Determine the (X, Y) coordinate at the center of the cell enclosing the given text.  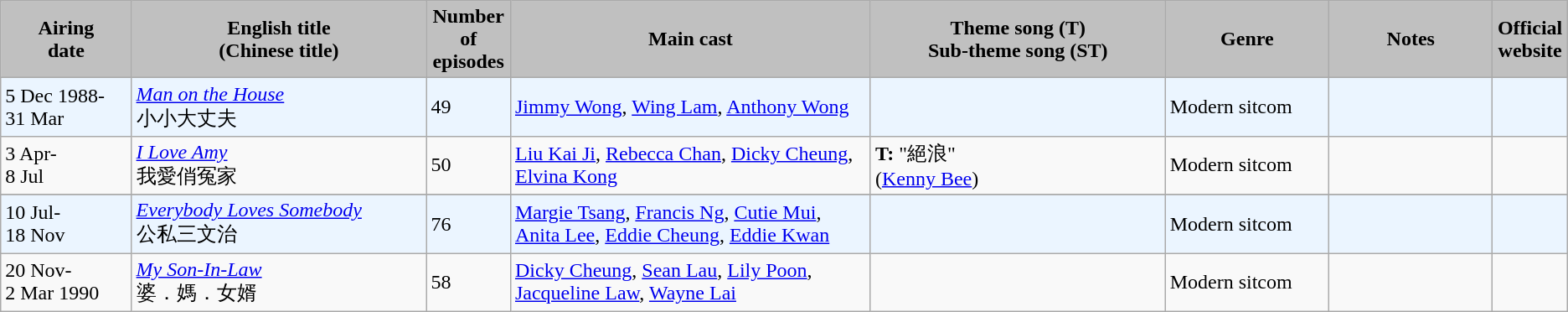
Dicky Cheung, Sean Lau, Lily Poon, Jacqueline Law, Wayne Lai (690, 283)
I Love Amy 我愛俏冤家 (279, 165)
5 Dec 1988- 31 Mar (66, 107)
Main cast (690, 39)
49 (469, 107)
Jimmy Wong, Wing Lam, Anthony Wong (690, 107)
50 (469, 165)
Man on the House 小小大丈夫 (279, 107)
Everybody Loves Somebody 公私三文治 (279, 224)
20 Nov-2 Mar 1990 (66, 283)
Genre (1246, 39)
Theme song (T) Sub-theme song (ST) (1018, 39)
Margie Tsang, Francis Ng, Cutie Mui, Anita Lee, Eddie Cheung, Eddie Kwan (690, 224)
10 Jul-18 Nov (66, 224)
Official website (1529, 39)
My Son-In-Law 婆．媽．女婿 (279, 283)
76 (469, 224)
Airingdate (66, 39)
Number of episodes (469, 39)
English title (Chinese title) (279, 39)
T: "絕浪" (Kenny Bee) (1018, 165)
Liu Kai Ji, Rebecca Chan, Dicky Cheung, Elvina Kong (690, 165)
3 Apr-8 Jul (66, 165)
Notes (1411, 39)
58 (469, 283)
